Capture the cell that displays the provided text and extract its [x, y] central coordinate. 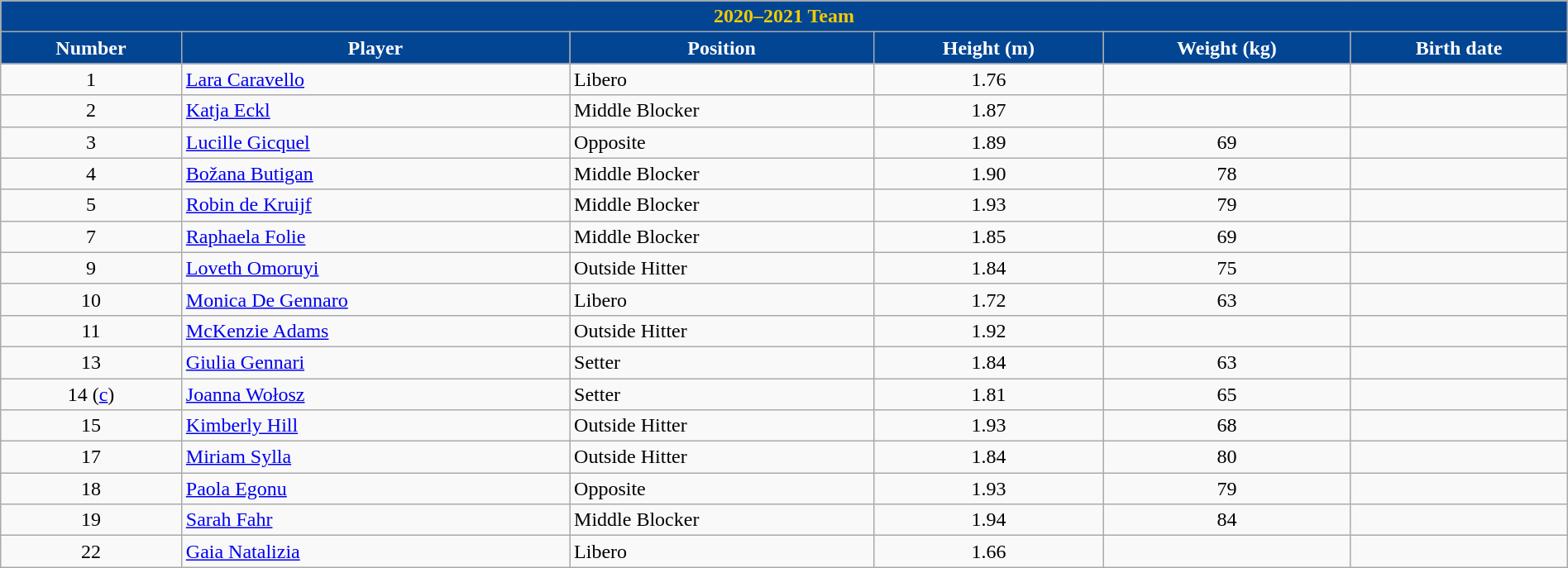
Position [722, 48]
Sarah Fahr [375, 520]
14 (c) [91, 394]
11 [91, 331]
5 [91, 205]
Kimberly Hill [375, 426]
13 [91, 362]
10 [91, 299]
Birth date [1459, 48]
Katja Eckl [375, 111]
1.81 [989, 394]
1.85 [989, 236]
1.90 [989, 174]
4 [91, 174]
2 [91, 111]
15 [91, 426]
18 [91, 489]
1 [91, 79]
17 [91, 457]
Gaia Natalizia [375, 551]
Lucille Gicquel [375, 142]
1.66 [989, 551]
1.94 [989, 520]
1.76 [989, 79]
80 [1227, 457]
1.92 [989, 331]
9 [91, 268]
Giulia Gennari [375, 362]
1.72 [989, 299]
3 [91, 142]
Lara Caravello [375, 79]
65 [1227, 394]
78 [1227, 174]
19 [91, 520]
Robin de Kruijf [375, 205]
Loveth Omoruyi [375, 268]
84 [1227, 520]
7 [91, 236]
Number [91, 48]
1.89 [989, 142]
22 [91, 551]
McKenzie Adams [375, 331]
68 [1227, 426]
Monica De Gennaro [375, 299]
75 [1227, 268]
Raphaela Folie [375, 236]
Weight (kg) [1227, 48]
Miriam Sylla [375, 457]
Joanna Wołosz [375, 394]
2020–2021 Team [784, 17]
1.87 [989, 111]
Paola Egonu [375, 489]
Height (m) [989, 48]
Božana Butigan [375, 174]
Player [375, 48]
